Identify which cell holds the provided text, then report its (x, y) central coordinate. 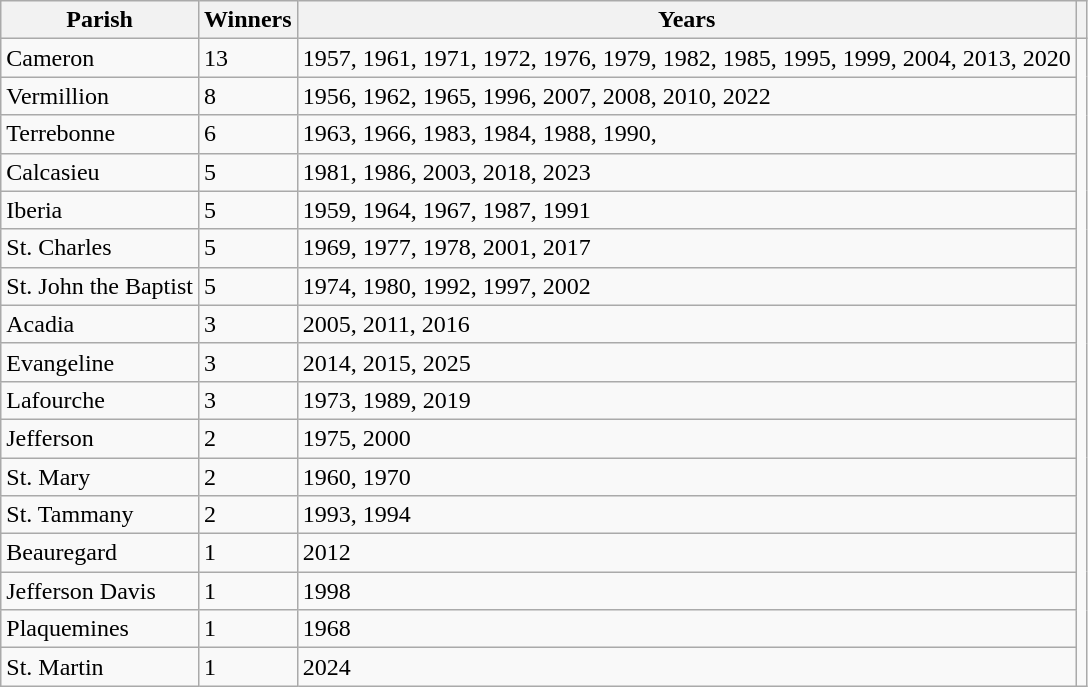
Lafourche (100, 400)
Iberia (100, 210)
6 (248, 134)
1968 (686, 629)
1975, 2000 (686, 438)
Plaquemines (100, 629)
St. Charles (100, 248)
2005, 2011, 2016 (686, 324)
Beauregard (100, 553)
Calcasieu (100, 172)
Evangeline (100, 362)
Cameron (100, 58)
1959, 1964, 1967, 1987, 1991 (686, 210)
St. Tammany (100, 515)
St. Mary (100, 477)
1998 (686, 591)
1956, 1962, 1965, 1996, 2007, 2008, 2010, 2022 (686, 96)
Winners (248, 20)
1969, 1977, 1978, 2001, 2017 (686, 248)
Years (686, 20)
St. John the Baptist (100, 286)
1957, 1961, 1971, 1972, 1976, 1979, 1982, 1985, 1995, 1999, 2004, 2013, 2020 (686, 58)
Acadia (100, 324)
Jefferson (100, 438)
2024 (686, 667)
1960, 1970 (686, 477)
1993, 1994 (686, 515)
1981, 1986, 2003, 2018, 2023 (686, 172)
Jefferson Davis (100, 591)
2014, 2015, 2025 (686, 362)
8 (248, 96)
1973, 1989, 2019 (686, 400)
St. Martin (100, 667)
13 (248, 58)
1963, 1966, 1983, 1984, 1988, 1990, (686, 134)
2012 (686, 553)
Parish (100, 20)
1974, 1980, 1992, 1997, 2002 (686, 286)
Terrebonne (100, 134)
Vermillion (100, 96)
